Scan for the cell matching the given text and deliver its [x, y] coordinate at center. 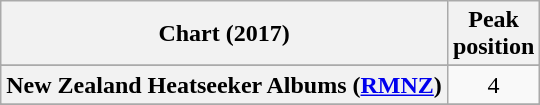
New Zealand Heatseeker Albums (RMNZ) [224, 85]
4 [493, 85]
Chart (2017) [224, 34]
Peak position [493, 34]
